Return [X, Y] of the center of cell containing provided text 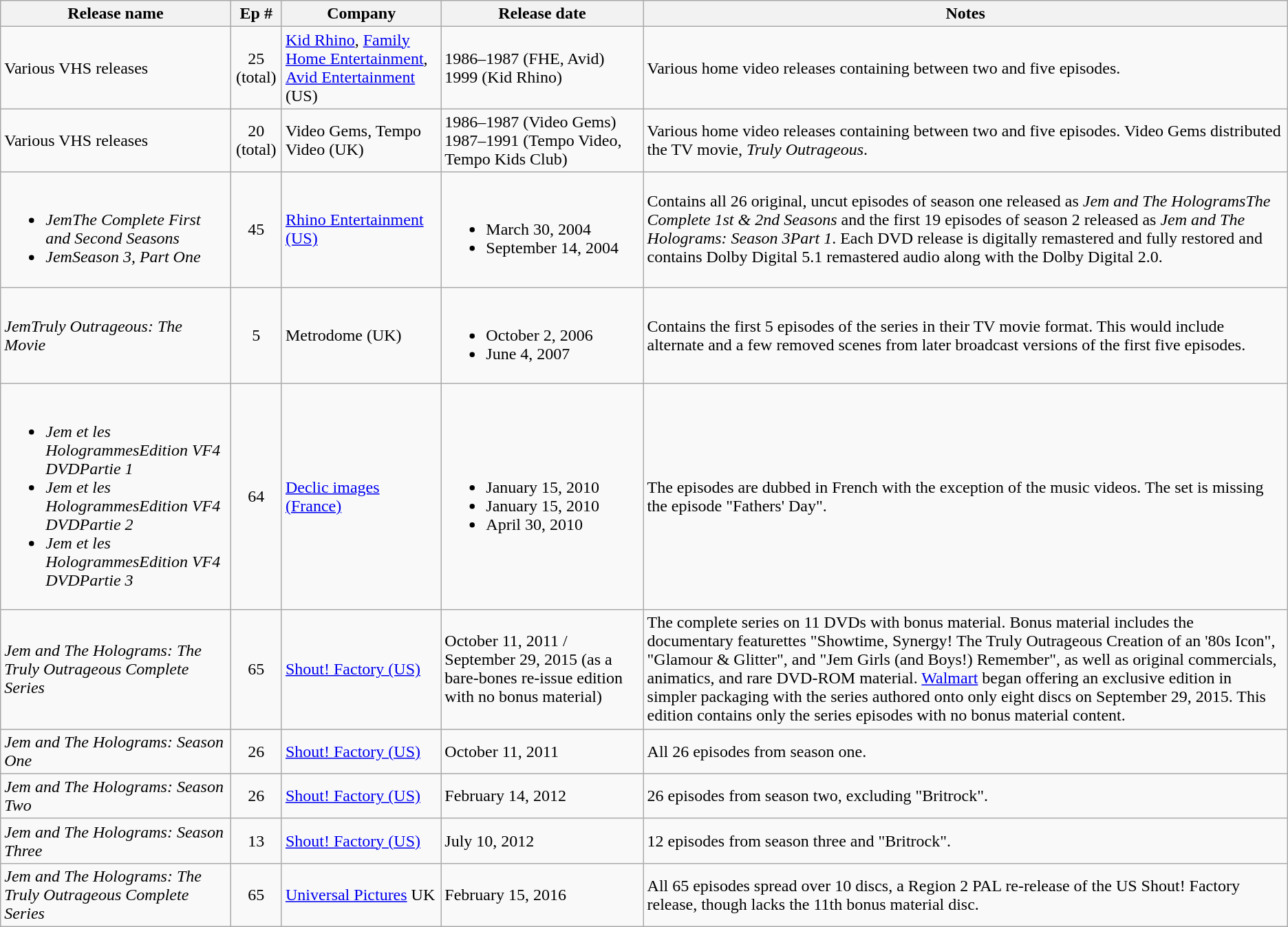
Metrodome (UK) [361, 335]
13 [256, 841]
5 [256, 335]
64 [256, 497]
Kid Rhino, Family Home Entertainment, Avid Entertainment (US) [361, 67]
March 30, 2004September 14, 2004 [542, 230]
February 15, 2016 [542, 895]
Universal Pictures UK [361, 895]
Various home video releases containing between two and five episodes. [965, 67]
The episodes are dubbed in French with the exception of the music videos. The set is missing the episode "Fathers' Day". [965, 497]
12 episodes from season three and "Britrock". [965, 841]
1986–1987 (Video Gems) 1987–1991 (Tempo Video, Tempo Kids Club) [542, 140]
All 26 episodes from season one. [965, 752]
February 14, 2012 [542, 796]
October 11, 2011 / September 29, 2015 (as a bare-bones re-issue edition with no bonus material) [542, 669]
Various home video releases containing between two and five episodes. Video Gems distributed the TV movie, Truly Outrageous. [965, 140]
1986–1987 (FHE, Avid) 1999 (Kid Rhino) [542, 67]
Jem and The Holograms: Season Two [116, 796]
Jem et les HologrammesEdition VF4 DVDPartie 1Jem et les HologrammesEdition VF4 DVDPartie 2Jem et les HologrammesEdition VF4 DVDPartie 3 [116, 497]
Jem and The Holograms: Season One [116, 752]
Company [361, 14]
Jem and The Holograms: Season Three [116, 841]
Ep # [256, 14]
Video Gems, Tempo Video (UK) [361, 140]
JemTruly Outrageous: The Movie [116, 335]
Release name [116, 14]
Release date [542, 14]
JemThe Complete First and Second SeasonsJemSeason 3, Part One [116, 230]
Declic images (France) [361, 497]
January 15, 2010January 15, 2010April 30, 2010 [542, 497]
25 (total) [256, 67]
Notes [965, 14]
July 10, 2012 [542, 841]
October 11, 2011 [542, 752]
45 [256, 230]
26 episodes from season two, excluding "Britrock". [965, 796]
October 2, 2006June 4, 2007 [542, 335]
Rhino Entertainment (US) [361, 230]
20 (total) [256, 140]
All 65 episodes spread over 10 discs, a Region 2 PAL re-release of the US Shout! Factory release, though lacks the 11th bonus material disc. [965, 895]
